For the text-containing cell, return its midpoint in (X, Y) coordinate format. 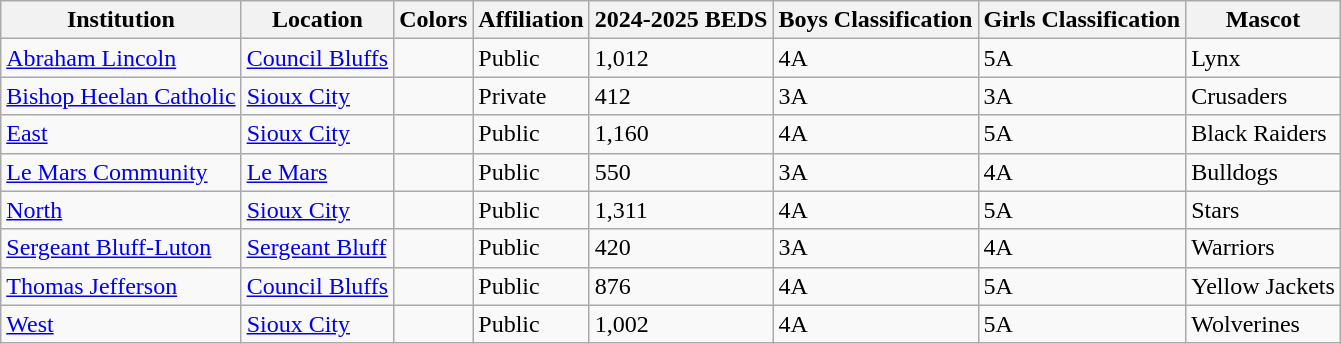
Location (318, 20)
Boys Classification (876, 20)
Sergeant Bluff (318, 248)
Abraham Lincoln (121, 58)
Le Mars Community (121, 172)
Thomas Jefferson (121, 286)
Colors (434, 20)
Lynx (1264, 58)
Le Mars (318, 172)
412 (681, 96)
1,012 (681, 58)
Wolverines (1264, 324)
550 (681, 172)
2024-2025 BEDS (681, 20)
Stars (1264, 210)
Institution (121, 20)
North (121, 210)
West (121, 324)
Sergeant Bluff-Luton (121, 248)
1,311 (681, 210)
Mascot (1264, 20)
Affiliation (531, 20)
1,002 (681, 324)
Yellow Jackets (1264, 286)
876 (681, 286)
Black Raiders (1264, 134)
East (121, 134)
Crusaders (1264, 96)
Bulldogs (1264, 172)
Private (531, 96)
1,160 (681, 134)
420 (681, 248)
Warriors (1264, 248)
Bishop Heelan Catholic (121, 96)
Girls Classification (1082, 20)
